Return (X, Y) of the center of cell containing provided text 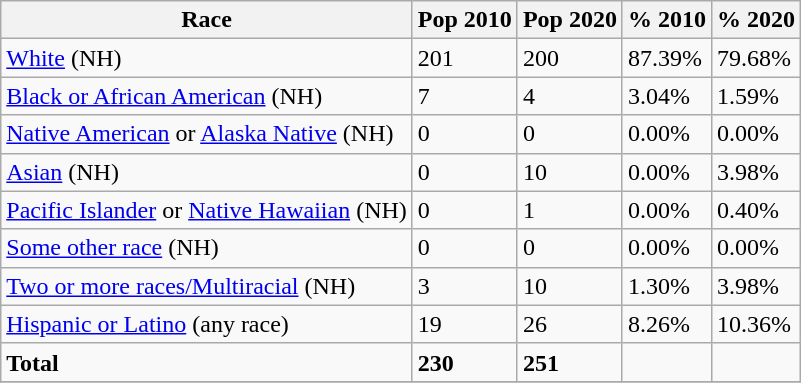
200 (570, 58)
7 (464, 96)
1.30% (666, 286)
8.26% (666, 324)
Total (207, 362)
201 (464, 58)
Black or African American (NH) (207, 96)
26 (570, 324)
Some other race (NH) (207, 248)
Asian (NH) (207, 172)
Pop 2020 (570, 20)
0.40% (756, 210)
Race (207, 20)
87.39% (666, 58)
Pacific Islander or Native Hawaiian (NH) (207, 210)
Two or more races/Multiracial (NH) (207, 286)
251 (570, 362)
Native American or Alaska Native (NH) (207, 134)
4 (570, 96)
230 (464, 362)
% 2020 (756, 20)
% 2010 (666, 20)
1.59% (756, 96)
3 (464, 286)
1 (570, 210)
19 (464, 324)
10.36% (756, 324)
3.04% (666, 96)
Pop 2010 (464, 20)
79.68% (756, 58)
White (NH) (207, 58)
Hispanic or Latino (any race) (207, 324)
